Scan for the cell matching the given text and deliver its [x, y] coordinate at center. 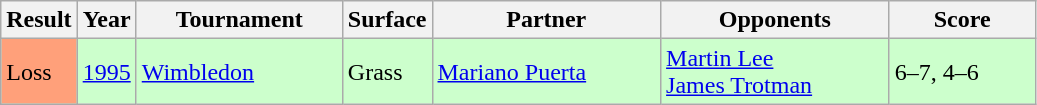
Wimbledon [239, 72]
Surface [387, 20]
Martin Lee James Trotman [776, 72]
6–7, 4–6 [962, 72]
Partner [546, 20]
Score [962, 20]
Grass [387, 72]
Tournament [239, 20]
Year [106, 20]
Loss [39, 72]
Opponents [776, 20]
1995 [106, 72]
Mariano Puerta [546, 72]
Result [39, 20]
